Extract the [x, y] coordinate from the center of the cell holding the provided text.  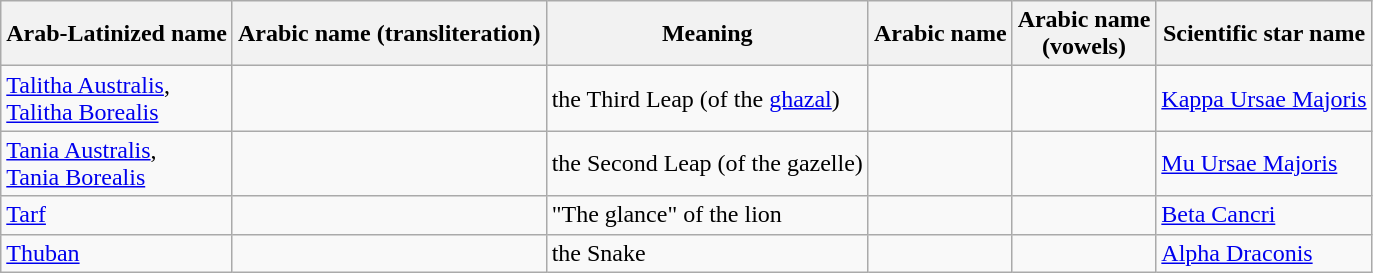
Scientific star name [1264, 34]
the Second Leap (of the gazelle) [707, 164]
"The glance" of the lion [707, 215]
the Third Leap (of the ghazal) [707, 98]
the Snake [707, 253]
Arabic name(vowels) [1084, 34]
Mu Ursae Majoris [1264, 164]
Thuban [117, 253]
Arabic name [940, 34]
Arab-Latinized name [117, 34]
Arabic name (transliteration) [389, 34]
Talitha Australis, Talitha Borealis [117, 98]
Beta Cancri [1264, 215]
Kappa Ursae Majoris [1264, 98]
Alpha Draconis [1264, 253]
Tania Australis, Tania Borealis [117, 164]
Meaning [707, 34]
Tarf [117, 215]
